Provide the [x, y] coordinate of the cell's center where the given text is located.  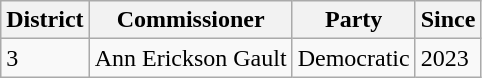
3 [45, 58]
Commissioner [190, 20]
Since [448, 20]
Ann Erickson Gault [190, 58]
Party [354, 20]
Democratic [354, 58]
2023 [448, 58]
District [45, 20]
